Pinpoint the cell where the given text exists, returning its (X, Y) midpoint coordinate. 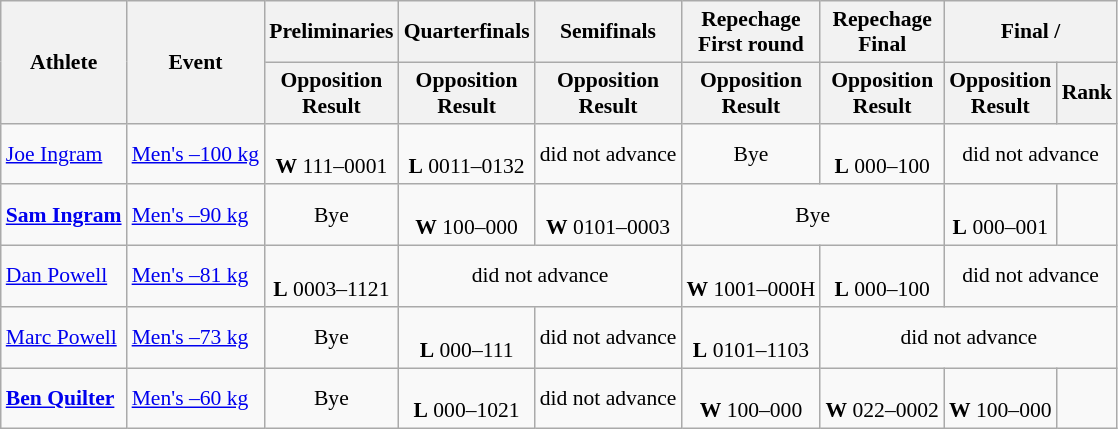
Men's –81 kg (196, 276)
RepechageFinal (882, 32)
Semifinals (608, 32)
W 0101–0003 (608, 216)
Quarterfinals (467, 32)
Men's –73 kg (196, 338)
Joe Ingram (64, 154)
Rank (1088, 92)
Athlete (64, 62)
L 0011–0132 (467, 154)
W 111–0001 (331, 154)
L 000–001 (1000, 216)
Men's –100 kg (196, 154)
W 1001–000H (750, 276)
Sam Ingram (64, 216)
Preliminaries (331, 32)
Event (196, 62)
L 000–1021 (467, 398)
Marc Powell (64, 338)
Final / (1030, 32)
RepechageFirst round (750, 32)
L 000–111 (467, 338)
L 0003–1121 (331, 276)
Ben Quilter (64, 398)
Men's –90 kg (196, 216)
Men's –60 kg (196, 398)
L 0101–1103 (750, 338)
W 022–0002 (882, 398)
Dan Powell (64, 276)
